Capture the cell that displays the provided text and extract its (x, y) central coordinate. 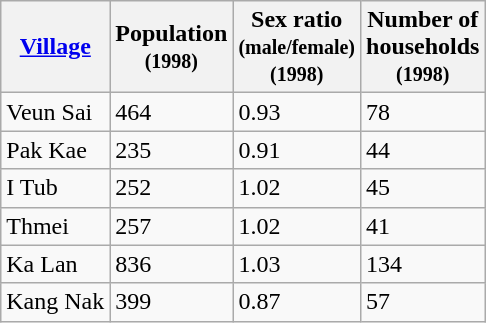
836 (172, 264)
134 (423, 264)
0.91 (297, 150)
464 (172, 112)
Number ofhouseholds(1998) (423, 47)
399 (172, 302)
0.87 (297, 302)
252 (172, 188)
Pak Kae (56, 150)
257 (172, 226)
57 (423, 302)
I Tub (56, 188)
44 (423, 150)
1.03 (297, 264)
45 (423, 188)
Sex ratio(male/female)(1998) (297, 47)
Ka Lan (56, 264)
Population(1998) (172, 47)
0.93 (297, 112)
235 (172, 150)
78 (423, 112)
Veun Sai (56, 112)
Village (56, 47)
Kang Nak (56, 302)
41 (423, 226)
Thmei (56, 226)
